Return [X, Y] of the center of cell containing provided text 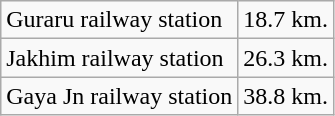
Guraru railway station [120, 20]
26.3 km. [286, 58]
Gaya Jn railway station [120, 96]
Jakhim railway station [120, 58]
38.8 km. [286, 96]
18.7 km. [286, 20]
